Determine the [X, Y] coordinate at the center of the cell enclosing the given text.  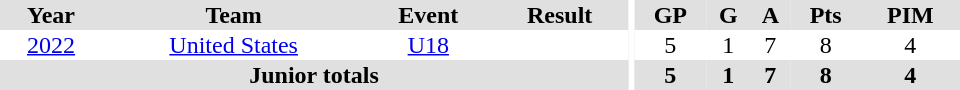
Pts [826, 15]
Year [51, 15]
U18 [428, 45]
2022 [51, 45]
United States [234, 45]
Team [234, 15]
Event [428, 15]
Result [560, 15]
PIM [910, 15]
GP [670, 15]
A [770, 15]
G [728, 15]
Junior totals [314, 75]
